Extract the (x, y) coordinate from the center of the cell holding the provided text.  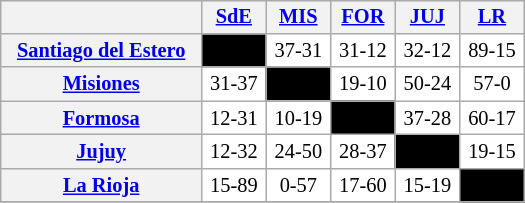
28-37 (364, 152)
19-10 (364, 84)
JUJ (428, 17)
La Rioja (102, 185)
12-32 (234, 152)
60-17 (492, 118)
24-50 (298, 152)
MIS (298, 17)
15-89 (234, 185)
Misiones (102, 84)
FOR (364, 17)
37-31 (298, 51)
10-19 (298, 118)
Jujuy (102, 152)
89-15 (492, 51)
Santiago del Estero (102, 51)
Formosa (102, 118)
57-0 (492, 84)
19-15 (492, 152)
31-37 (234, 84)
15-19 (428, 185)
0-57 (298, 185)
12-31 (234, 118)
37-28 (428, 118)
SdE (234, 17)
31-12 (364, 51)
LR (492, 17)
32-12 (428, 51)
50-24 (428, 84)
17-60 (364, 185)
